Scan for the cell matching the given text and deliver its (x, y) coordinate at center. 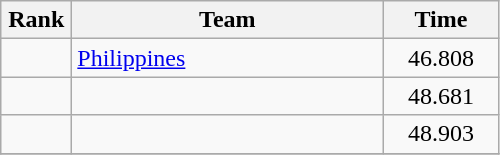
48.681 (441, 96)
48.903 (441, 134)
Team (228, 20)
Time (441, 20)
Rank (36, 20)
46.808 (441, 58)
Philippines (228, 58)
